For the text-containing cell, return its midpoint in (X, Y) coordinate format. 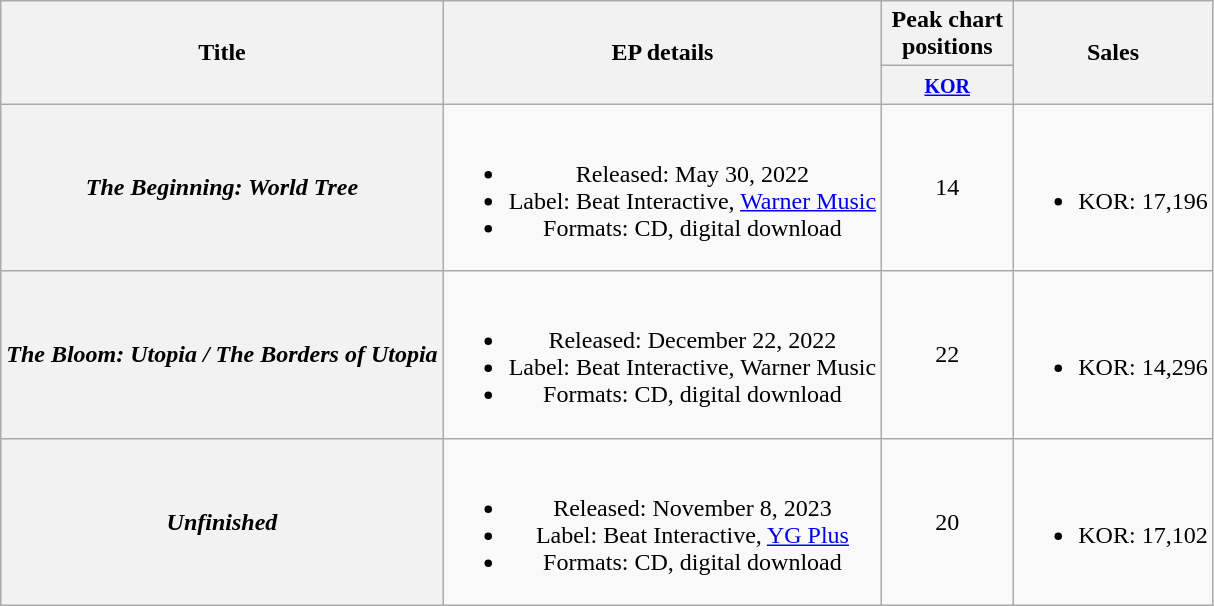
20 (948, 522)
Unfinished (222, 522)
Peak chart positions (948, 34)
Sales (1113, 52)
KOR: 14,296 (1113, 354)
Title (222, 52)
14 (948, 188)
KOR: 17,102 (1113, 522)
EP details (662, 52)
KOR (948, 85)
The Beginning: World Tree (222, 188)
Released: May 30, 2022Label: Beat Interactive, Warner MusicFormats: CD, digital download (662, 188)
22 (948, 354)
The Bloom: Utopia / The Borders of Utopia (222, 354)
KOR: 17,196 (1113, 188)
Released: December 22, 2022Label: Beat Interactive, Warner MusicFormats: CD, digital download (662, 354)
Released: November 8, 2023Label: Beat Interactive, YG PlusFormats: CD, digital download (662, 522)
